From the cell containing the given text, extract its center point as [x, y] coordinate. 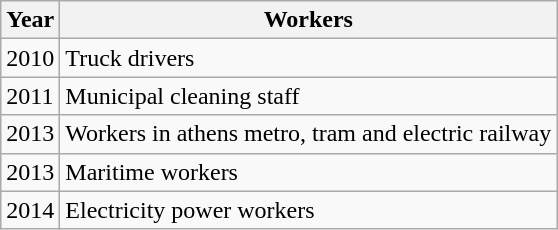
Workers in athens metro, tram and electric railway [308, 134]
2010 [30, 58]
Municipal cleaning staff [308, 96]
Electricity power workers [308, 210]
2014 [30, 210]
Year [30, 20]
Truck drivers [308, 58]
Maritime workers [308, 172]
Workers [308, 20]
2011 [30, 96]
